Extract the [x, y] coordinate from the center of the cell holding the provided text.  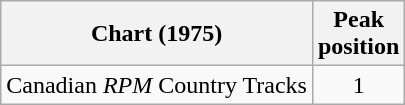
1 [358, 85]
Canadian RPM Country Tracks [157, 85]
Chart (1975) [157, 34]
Peakposition [358, 34]
